Search for the cell housing the specified text and yield its [x, y] center coordinate. 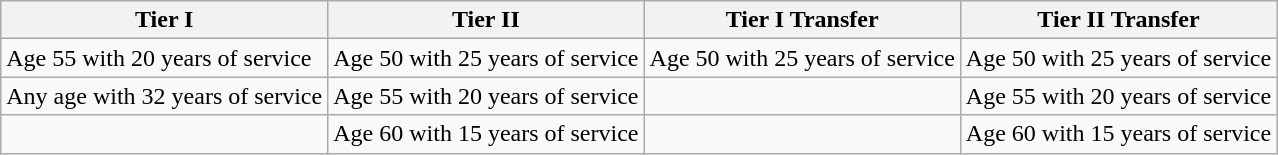
Any age with 32 years of service [164, 96]
Tier I Transfer [802, 20]
Tier I [164, 20]
Tier II Transfer [1118, 20]
Tier II [486, 20]
